Identify which cell holds the provided text, then report its (X, Y) central coordinate. 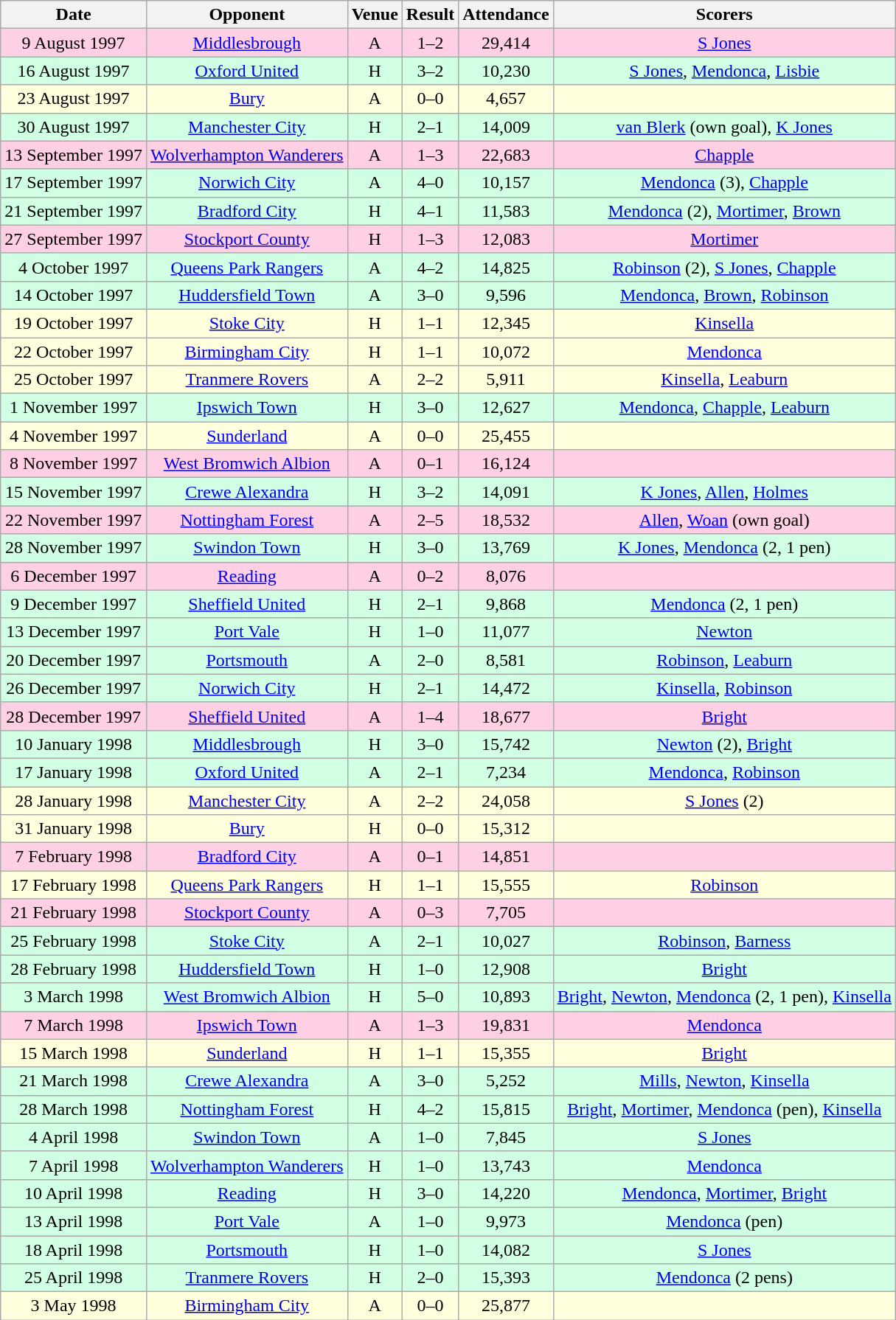
1–4 (430, 716)
S Jones (2) (724, 800)
28 January 1998 (74, 800)
7 February 1998 (74, 857)
8,076 (506, 576)
Newton (2), Bright (724, 744)
15,312 (506, 829)
23 August 1997 (74, 99)
28 February 1998 (74, 969)
5–0 (430, 997)
18,532 (506, 520)
13 September 1997 (74, 155)
9,868 (506, 604)
13,743 (506, 1165)
21 September 1997 (74, 211)
Kinsella, Robinson (724, 688)
7,234 (506, 772)
10,027 (506, 941)
7,705 (506, 913)
18,677 (506, 716)
Mendonca, Robinson (724, 772)
11,077 (506, 632)
9 December 1997 (74, 604)
Mendonca, Brown, Robinson (724, 295)
25 April 1998 (74, 1278)
17 February 1998 (74, 885)
Mendonca (3), Chapple (724, 183)
4–0 (430, 183)
4 October 1997 (74, 267)
Mendonca, Chapple, Leaburn (724, 408)
1 November 1997 (74, 408)
15,393 (506, 1278)
Scorers (724, 15)
10,230 (506, 71)
6 December 1997 (74, 576)
10,157 (506, 183)
17 September 1997 (74, 183)
30 August 1997 (74, 127)
0–3 (430, 913)
14 October 1997 (74, 295)
29,414 (506, 43)
13,769 (506, 548)
0–2 (430, 576)
14,851 (506, 857)
5,911 (506, 380)
28 November 1997 (74, 548)
3 March 1998 (74, 997)
10,893 (506, 997)
22,683 (506, 155)
10 April 1998 (74, 1193)
4 November 1997 (74, 436)
9,596 (506, 295)
van Blerk (own goal), K Jones (724, 127)
8,581 (506, 660)
Robinson, Leaburn (724, 660)
Result (430, 15)
11,583 (506, 211)
7,845 (506, 1137)
K Jones, Allen, Holmes (724, 492)
Bright, Newton, Mendonca (2, 1 pen), Kinsella (724, 997)
21 March 1998 (74, 1081)
7 April 1998 (74, 1165)
Kinsella, Leaburn (724, 380)
13 December 1997 (74, 632)
9 August 1997 (74, 43)
16 August 1997 (74, 71)
25,455 (506, 436)
10 January 1998 (74, 744)
Mortimer (724, 239)
19,831 (506, 1025)
12,083 (506, 239)
8 November 1997 (74, 464)
27 September 1997 (74, 239)
19 October 1997 (74, 323)
Mendonca, Mortimer, Bright (724, 1193)
21 February 1998 (74, 913)
15,815 (506, 1109)
Venue (375, 15)
9,973 (506, 1221)
15 March 1998 (74, 1053)
17 January 1998 (74, 772)
25 February 1998 (74, 941)
18 April 1998 (74, 1250)
15,742 (506, 744)
31 January 1998 (74, 829)
1–2 (430, 43)
Mendonca (2), Mortimer, Brown (724, 211)
12,345 (506, 323)
3 May 1998 (74, 1306)
Mendonca (2 pens) (724, 1278)
Mills, Newton, Kinsella (724, 1081)
4 April 1998 (74, 1137)
14,009 (506, 127)
Chapple (724, 155)
22 November 1997 (74, 520)
Mendonca (2, 1 pen) (724, 604)
14,220 (506, 1193)
24,058 (506, 800)
Robinson, Barness (724, 941)
Bright, Mortimer, Mendonca (pen), Kinsella (724, 1109)
K Jones, Mendonca (2, 1 pen) (724, 548)
28 December 1997 (74, 716)
12,627 (506, 408)
16,124 (506, 464)
25,877 (506, 1306)
20 December 1997 (74, 660)
28 March 1998 (74, 1109)
12,908 (506, 969)
Robinson (2), S Jones, Chapple (724, 267)
Newton (724, 632)
14,472 (506, 688)
14,082 (506, 1250)
10,072 (506, 352)
25 October 1997 (74, 380)
14,091 (506, 492)
Allen, Woan (own goal) (724, 520)
Mendonca (pen) (724, 1221)
15,355 (506, 1053)
Attendance (506, 15)
22 October 1997 (74, 352)
26 December 1997 (74, 688)
Robinson (724, 885)
15 November 1997 (74, 492)
14,825 (506, 267)
13 April 1998 (74, 1221)
5,252 (506, 1081)
2–5 (430, 520)
7 March 1998 (74, 1025)
15,555 (506, 885)
Opponent (246, 15)
Date (74, 15)
Kinsella (724, 323)
S Jones, Mendonca, Lisbie (724, 71)
4–1 (430, 211)
4,657 (506, 99)
